Extract the [X, Y] coordinate from the center of the cell holding the provided text.  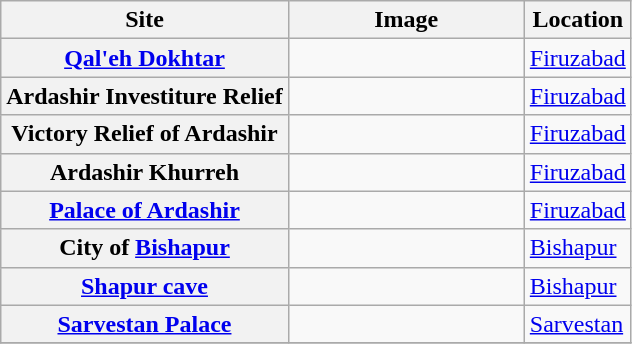
Image [406, 20]
Sarvestan [578, 324]
Ardashir Khurreh [144, 172]
Palace of Ardashir [144, 210]
Ardashir Investiture Relief [144, 96]
Location [578, 20]
Victory Relief of Ardashir [144, 134]
Shapur cave [144, 286]
City of Bishapur [144, 248]
Site [144, 20]
Sarvestan Palace [144, 324]
Qal'eh Dokhtar [144, 58]
